Locate the cell with the specified text and output its [X, Y] center coordinate. 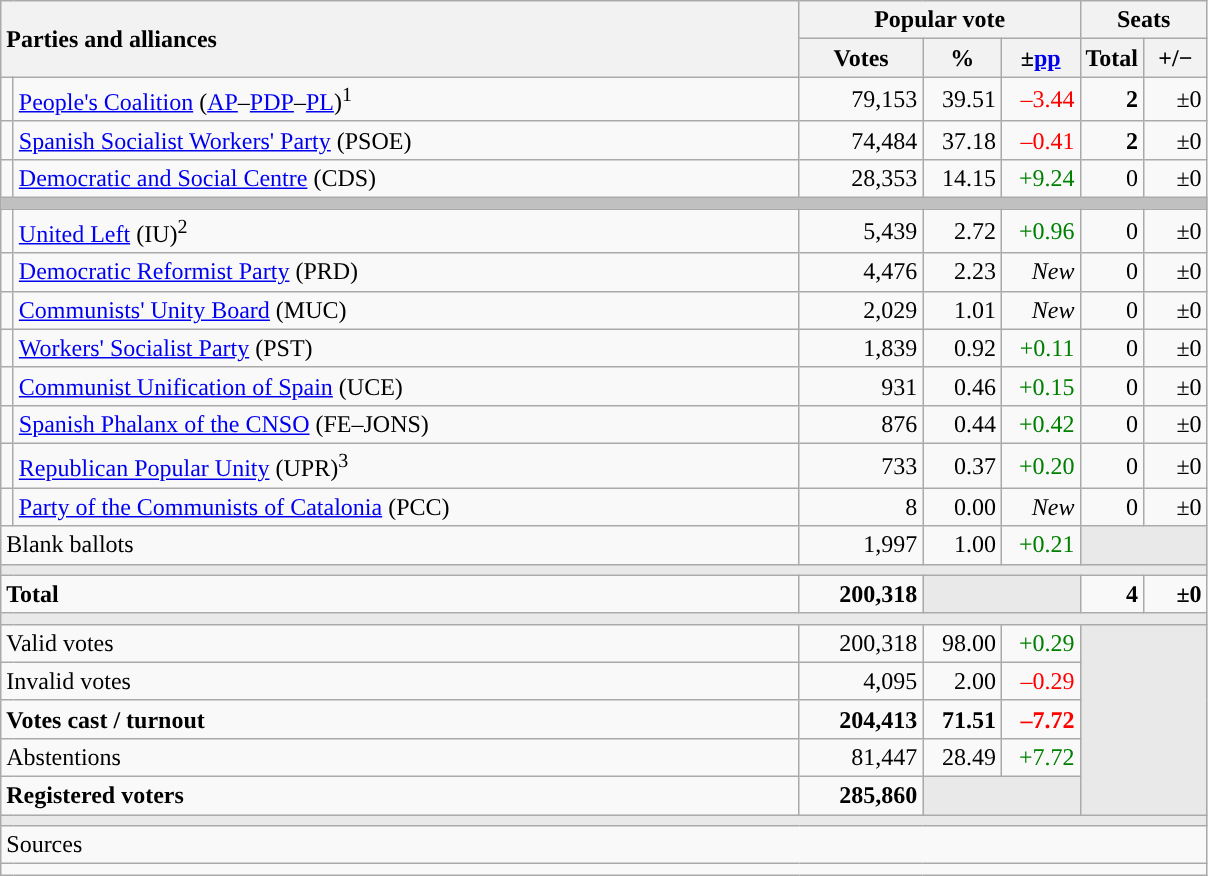
733 [861, 466]
Workers' Socialist Party (PST) [406, 348]
Popular vote [940, 20]
28,353 [861, 178]
+7.72 [1040, 758]
Communist Unification of Spain (UCE) [406, 386]
39.51 [962, 100]
Republican Popular Unity (UPR)3 [406, 466]
0.44 [962, 424]
8 [861, 507]
Abstentions [400, 758]
0.46 [962, 386]
+0.15 [1040, 386]
81,447 [861, 758]
98.00 [962, 643]
People's Coalition (AP–PDP–PL)1 [406, 100]
1,997 [861, 545]
2,029 [861, 310]
Invalid votes [400, 681]
28.49 [962, 758]
±pp [1040, 58]
Votes cast / turnout [400, 719]
–7.72 [1040, 719]
+0.20 [1040, 466]
Registered voters [400, 796]
0.00 [962, 507]
Party of the Communists of Catalonia (PCC) [406, 507]
% [962, 58]
+0.21 [1040, 545]
United Left (IU)2 [406, 232]
Spanish Socialist Workers' Party (PSOE) [406, 140]
–0.41 [1040, 140]
Democratic Reformist Party (PRD) [406, 272]
4,476 [861, 272]
+0.42 [1040, 424]
+0.29 [1040, 643]
5,439 [861, 232]
Parties and alliances [400, 39]
4 [1112, 594]
0.92 [962, 348]
2.23 [962, 272]
1.01 [962, 310]
Sources [604, 845]
71.51 [962, 719]
285,860 [861, 796]
Votes [861, 58]
+0.11 [1040, 348]
+0.96 [1040, 232]
2.72 [962, 232]
876 [861, 424]
1,839 [861, 348]
Democratic and Social Centre (CDS) [406, 178]
Spanish Phalanx of the CNSO (FE–JONS) [406, 424]
0.37 [962, 466]
Seats [1144, 20]
Communists' Unity Board (MUC) [406, 310]
4,095 [861, 681]
Blank ballots [400, 545]
204,413 [861, 719]
–0.29 [1040, 681]
14.15 [962, 178]
–3.44 [1040, 100]
37.18 [962, 140]
79,153 [861, 100]
2.00 [962, 681]
1.00 [962, 545]
+9.24 [1040, 178]
74,484 [861, 140]
Valid votes [400, 643]
+/− [1176, 58]
931 [861, 386]
